Extract the (x, y) coordinate from the center of the cell holding the provided text.  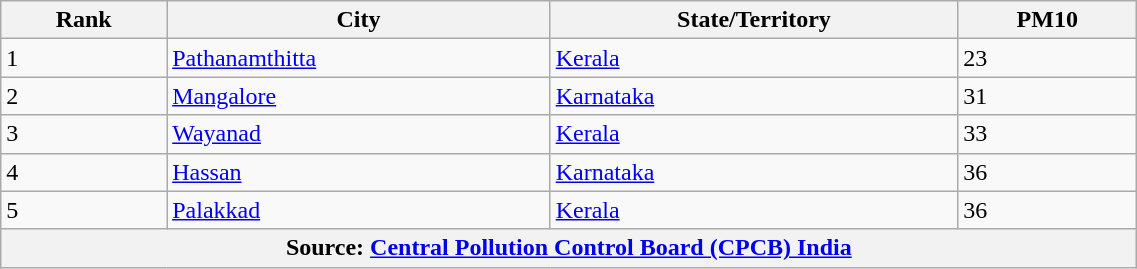
City (358, 20)
1 (84, 58)
2 (84, 96)
4 (84, 172)
31 (1048, 96)
Source: Central Pollution Control Board (CPCB) India (569, 248)
33 (1048, 134)
Palakkad (358, 210)
State/Territory (754, 20)
Mangalore (358, 96)
PM10 (1048, 20)
Rank (84, 20)
5 (84, 210)
Wayanad (358, 134)
Pathanamthitta (358, 58)
Hassan (358, 172)
23 (1048, 58)
3 (84, 134)
